Provide the [x, y] coordinate of the cell's center where the given text is located.  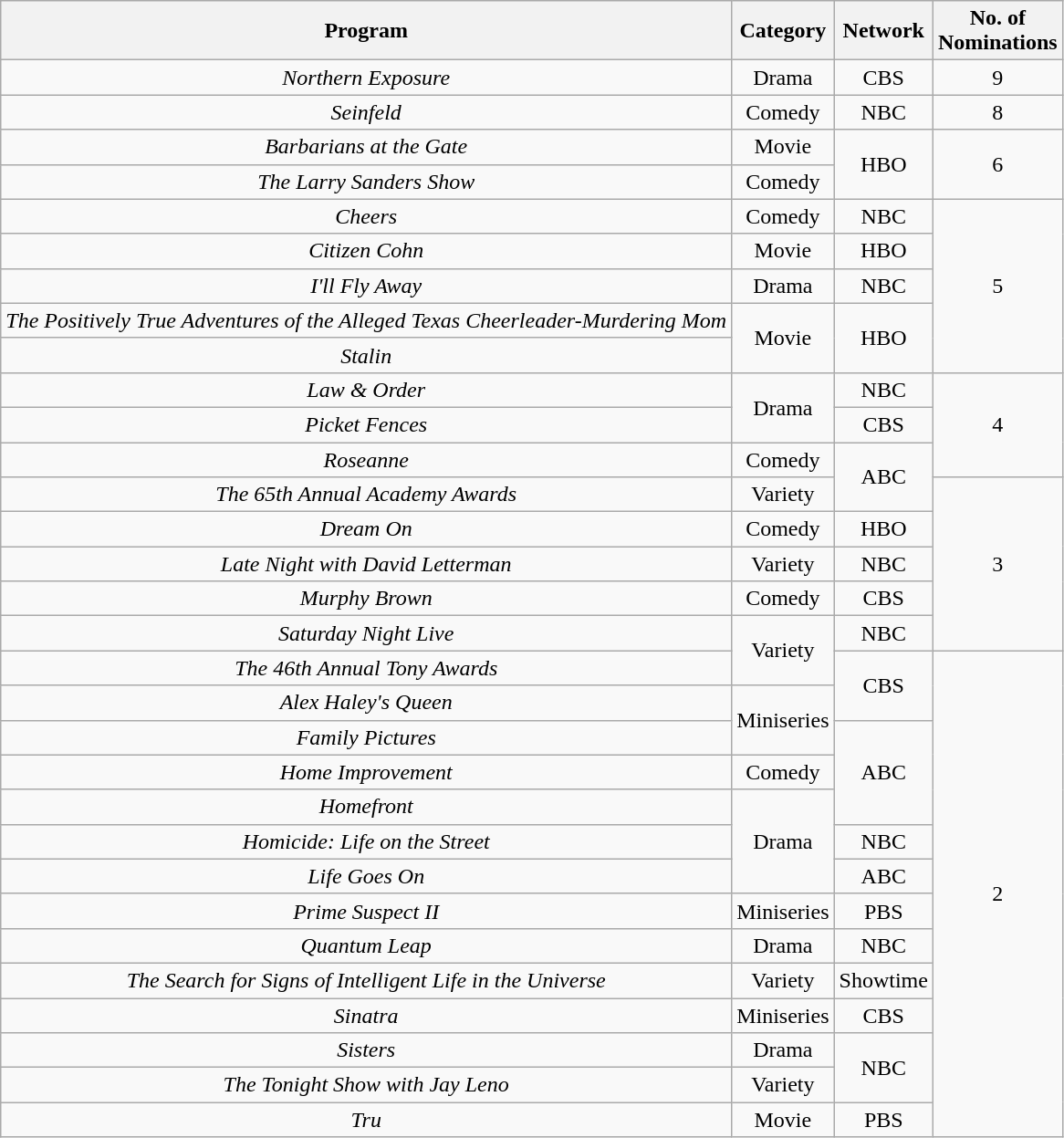
The 46th Annual Tony Awards [367, 668]
Homefront [367, 807]
2 [997, 894]
Saturday Night Live [367, 633]
Cheers [367, 216]
Citizen Cohn [367, 251]
Quantum Leap [367, 945]
I'll Fly Away [367, 286]
Network [883, 31]
The Search for Signs of Intelligent Life in the Universe [367, 980]
Home Improvement [367, 772]
Sinatra [367, 1016]
5 [997, 286]
Roseanne [367, 459]
Murphy Brown [367, 599]
Seinfeld [367, 112]
The Larry Sanders Show [367, 182]
8 [997, 112]
Program [367, 31]
Tru [367, 1120]
Prime Suspect II [367, 911]
The Tonight Show with Jay Leno [367, 1085]
Showtime [883, 980]
Homicide: Life on the Street [367, 841]
Law & Order [367, 390]
No. ofNominations [997, 31]
Category [783, 31]
Life Goes On [367, 876]
Family Pictures [367, 737]
4 [997, 424]
3 [997, 564]
Sisters [367, 1050]
9 [997, 78]
The Positively True Adventures of the Alleged Texas Cheerleader-Murdering Mom [367, 320]
Northern Exposure [367, 78]
Dream On [367, 529]
6 [997, 164]
The 65th Annual Academy Awards [367, 495]
Alex Haley's Queen [367, 703]
Picket Fences [367, 424]
Barbarians at the Gate [367, 147]
Late Night with David Letterman [367, 564]
Stalin [367, 355]
